Search for the cell housing the specified text and yield its [X, Y] center coordinate. 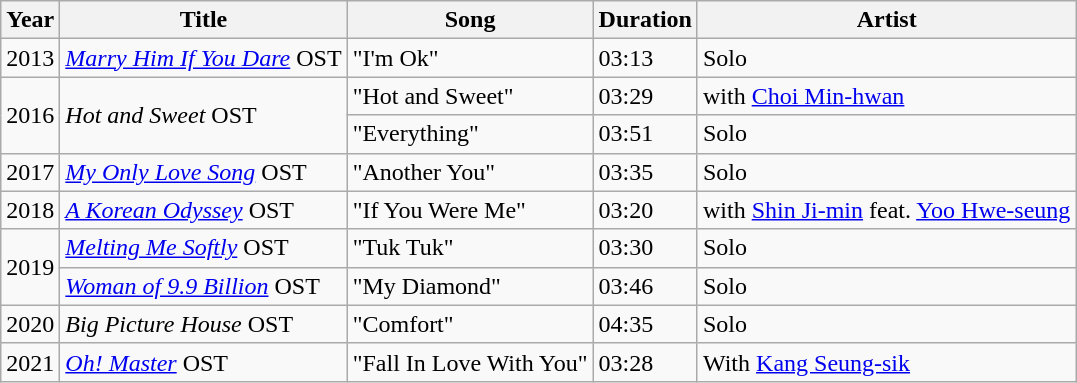
Year [30, 20]
Melting Me Softly OST [204, 248]
"Fall In Love With You" [470, 362]
03:29 [645, 96]
2017 [30, 172]
03:51 [645, 134]
"If You Were Me" [470, 210]
Title [204, 20]
Big Picture House OST [204, 324]
2021 [30, 362]
03:20 [645, 210]
"Everything" [470, 134]
2020 [30, 324]
Woman of 9.9 Billion OST [204, 286]
03:35 [645, 172]
"I'm Ok" [470, 58]
Duration [645, 20]
Song [470, 20]
2019 [30, 267]
"Tuk Tuk" [470, 248]
A Korean Odyssey OST [204, 210]
03:46 [645, 286]
"My Diamond" [470, 286]
Artist [886, 20]
03:28 [645, 362]
03:30 [645, 248]
With Kang Seung-sik [886, 362]
"Comfort" [470, 324]
with Choi Min-hwan [886, 96]
"Hot and Sweet" [470, 96]
Marry Him If You Dare OST [204, 58]
2016 [30, 115]
2013 [30, 58]
"Another You" [470, 172]
2018 [30, 210]
My Only Love Song OST [204, 172]
with Shin Ji-min feat. Yoo Hwe-seung [886, 210]
Hot and Sweet OST [204, 115]
03:13 [645, 58]
04:35 [645, 324]
Oh! Master OST [204, 362]
